Pinpoint the cell where the given text exists, returning its [X, Y] midpoint coordinate. 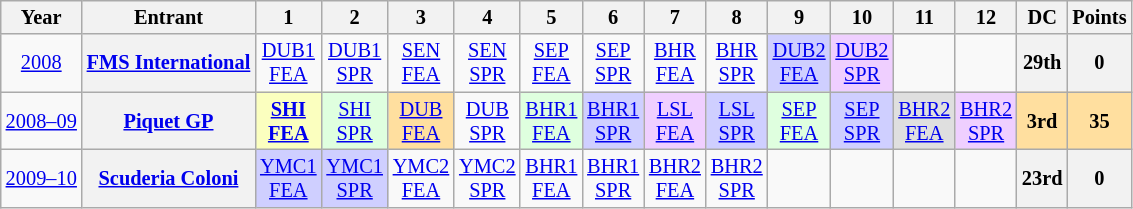
FMS International [168, 63]
2008–09 [42, 121]
SENSPR [487, 63]
DUB2SPR [862, 63]
29th [1042, 63]
35 [1099, 121]
Entrant [168, 17]
DUB1FEA [288, 63]
DUB1SPR [354, 63]
Points [1099, 17]
8 [737, 17]
10 [862, 17]
2008 [42, 63]
DUBSPR [487, 121]
BHRFEA [675, 63]
11 [924, 17]
SHISPR [354, 121]
5 [551, 17]
4 [487, 17]
12 [986, 17]
3 [421, 17]
BHRSPR [737, 63]
DUB2FEA [800, 63]
LSLFEA [675, 121]
Year [42, 17]
YMC2FEA [421, 178]
YMC1FEA [288, 178]
YMC2SPR [487, 178]
9 [800, 17]
2 [354, 17]
Piquet GP [168, 121]
7 [675, 17]
6 [613, 17]
Scuderia Coloni [168, 178]
2009–10 [42, 178]
3rd [1042, 121]
SHIFEA [288, 121]
1 [288, 17]
LSLSPR [737, 121]
DUBFEA [421, 121]
23rd [1042, 178]
YMC1SPR [354, 178]
SENFEA [421, 63]
DC [1042, 17]
